Capture the cell that displays the provided text and extract its [x, y] central coordinate. 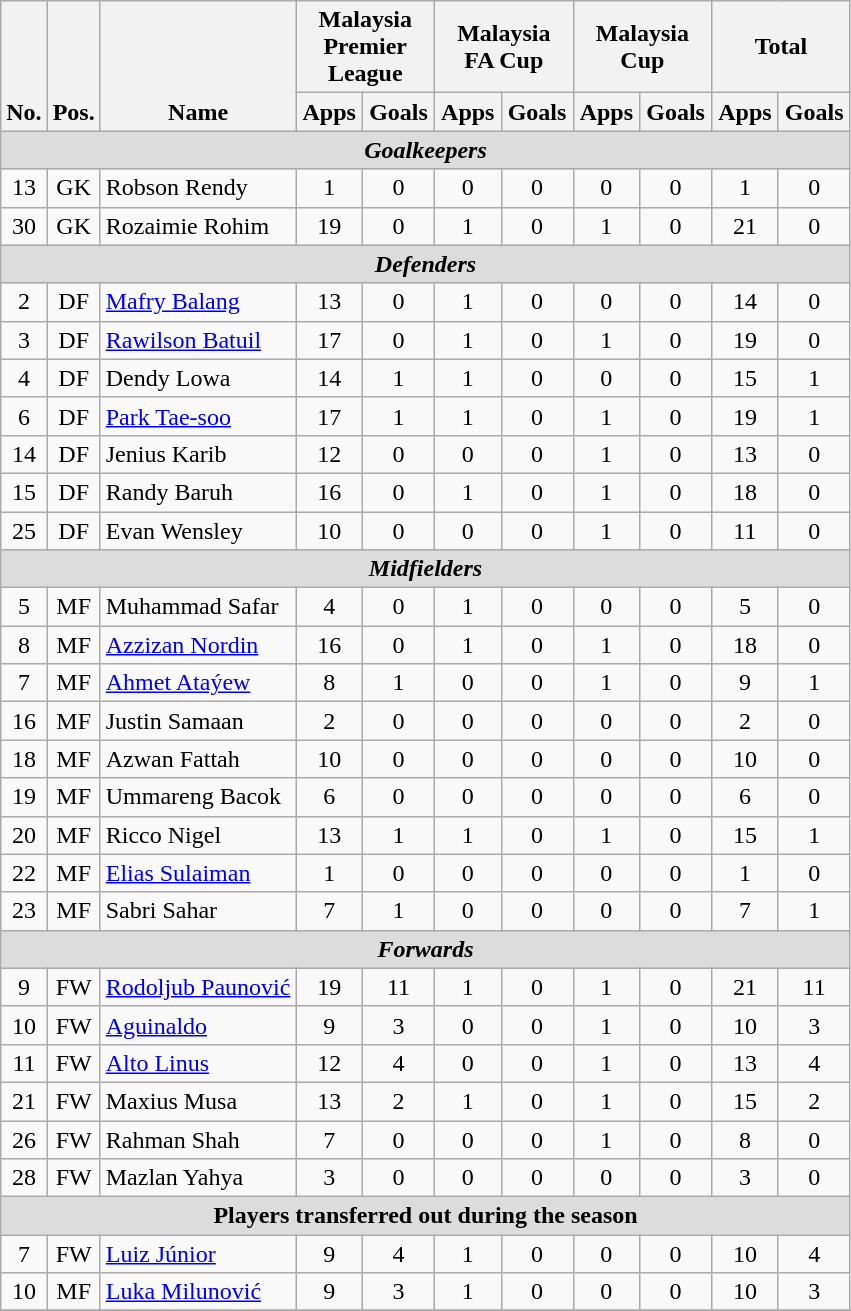
Pos. [74, 66]
Park Tae-soo [198, 416]
Malaysia Premier League [366, 47]
Mafry Balang [198, 302]
23 [24, 911]
Azwan Fattah [198, 759]
Maxius Musa [198, 1101]
Rahman Shah [198, 1139]
Malaysia FA Cup [504, 47]
Muhammad Safar [198, 607]
Dendy Lowa [198, 378]
Name [198, 66]
Evan Wensley [198, 531]
28 [24, 1178]
Ummareng Bacok [198, 797]
Rawilson Batuil [198, 340]
Luiz Júnior [198, 1254]
Defenders [426, 264]
Sabri Sahar [198, 911]
Malaysia Cup [642, 47]
Azzizan Nordin [198, 645]
Justin Samaan [198, 721]
25 [24, 531]
30 [24, 226]
Ahmet Ataýew [198, 683]
Randy Baruh [198, 492]
Mazlan Yahya [198, 1178]
Goalkeepers [426, 150]
No. [24, 66]
Midfielders [426, 569]
Alto Linus [198, 1063]
Jenius Karib [198, 454]
Luka Milunović [198, 1292]
Total [782, 47]
Robson Rendy [198, 188]
Ricco Nigel [198, 835]
20 [24, 835]
Forwards [426, 949]
Rodoljub Paunović [198, 987]
Aguinaldo [198, 1025]
Rozaimie Rohim [198, 226]
22 [24, 873]
Players transferred out during the season [426, 1216]
26 [24, 1139]
Elias Sulaiman [198, 873]
